Search for the cell housing the specified text and yield its [x, y] center coordinate. 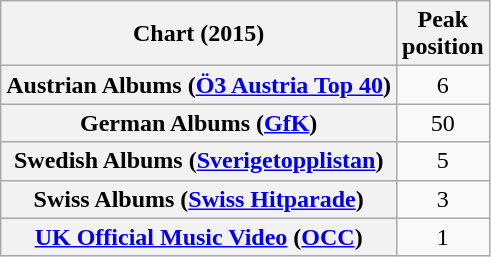
German Albums (GfK) [199, 123]
Swiss Albums (Swiss Hitparade) [199, 199]
Swedish Albums (Sverigetopplistan) [199, 161]
UK Official Music Video (OCC) [199, 237]
Peakposition [443, 34]
1 [443, 237]
Austrian Albums (Ö3 Austria Top 40) [199, 85]
Chart (2015) [199, 34]
5 [443, 161]
3 [443, 199]
50 [443, 123]
6 [443, 85]
